Capture the cell that displays the provided text and extract its (X, Y) central coordinate. 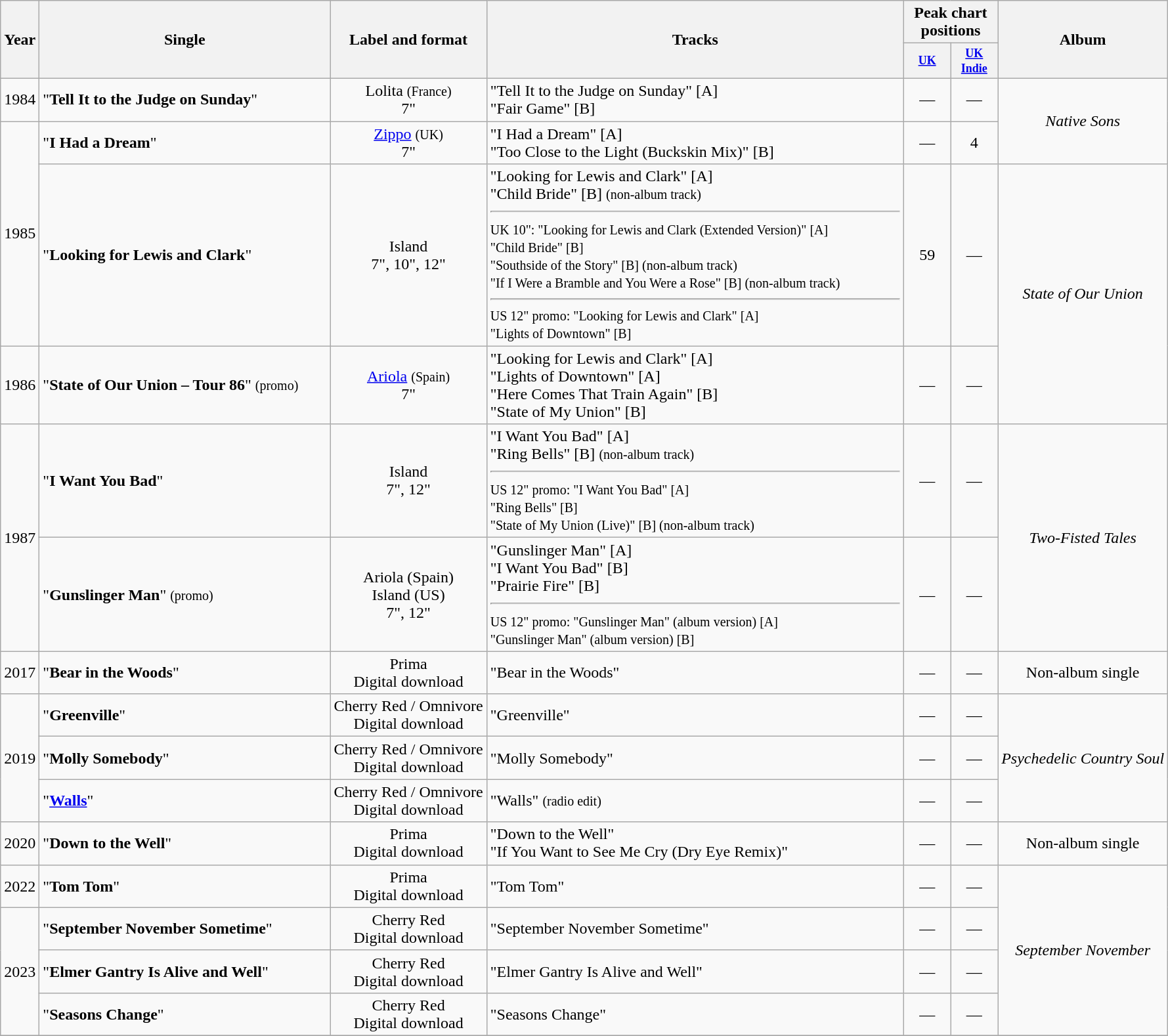
"Down to the Well" (185, 843)
2023 (20, 972)
"Looking for Lewis and Clark" (185, 255)
Zippo (UK)7" (408, 143)
September November (1083, 950)
"Tell It to the Judge on Sunday" (185, 100)
Label and format (408, 39)
"Walls" (185, 801)
2019 (20, 758)
Peak chart positions (951, 22)
Album (1083, 39)
Single (185, 39)
Island7", 10", 12" (408, 255)
State of Our Union (1083, 294)
4 (974, 143)
"Gunslinger Man" [A]"I Want You Bad" [B] "Prairie Fire" [B]US 12" promo: "Gunslinger Man" (album version) [A]"Gunslinger Man" (album version) [B] (695, 595)
Island7", 12" (408, 481)
2020 (20, 843)
"Looking for Lewis and Clark" [A]"Lights of Downtown" [A]"Here Comes That Train Again" [B]"State of My Union" [B] (695, 385)
"I Want You Bad" (185, 481)
Ariola (Spain)7" (408, 385)
"Down to the Well""If You Want to See Me Cry (Dry Eye Remix)" (695, 843)
Year (20, 39)
1984 (20, 100)
"State of Our Union – Tour 86" (promo) (185, 385)
59 (927, 255)
Lolita (France)7" (408, 100)
"Gunslinger Man" (promo) (185, 595)
UK (927, 61)
2022 (20, 886)
"Tell It to the Judge on Sunday" [A]"Fair Game" [B] (695, 100)
1986 (20, 385)
Native Sons (1083, 121)
Two-Fisted Tales (1083, 538)
1985 (20, 234)
"I Had a Dream" (185, 143)
Tracks (695, 39)
2017 (20, 672)
1987 (20, 538)
"I Had a Dream" [A]"Too Close to the Light (Buckskin Mix)" [B] (695, 143)
"Walls" (radio edit) (695, 801)
Psychedelic Country Soul (1083, 758)
UK Indie (974, 61)
Ariola (Spain)Island (US)7", 12" (408, 595)
